Scan for the cell matching the given text and deliver its [x, y] coordinate at center. 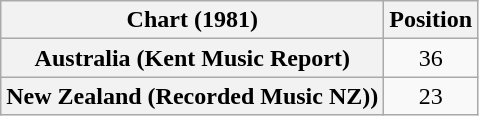
Australia (Kent Music Report) [192, 58]
New Zealand (Recorded Music NZ)) [192, 96]
23 [431, 96]
Position [431, 20]
36 [431, 58]
Chart (1981) [192, 20]
